Extract the (x, y) coordinate from the center of the cell holding the provided text.  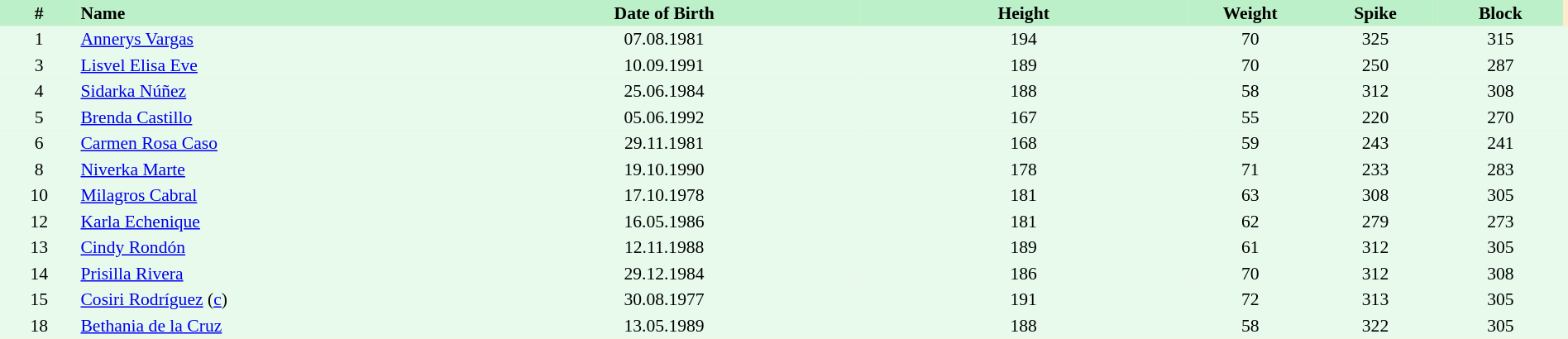
Sidarka Núñez (273, 91)
13.05.1989 (664, 326)
233 (1374, 169)
Brenda Castillo (273, 117)
Height (1024, 13)
Milagros Cabral (273, 195)
30.08.1977 (664, 299)
Niverka Marte (273, 169)
25.06.1984 (664, 91)
Cosiri Rodríguez (c) (273, 299)
194 (1024, 40)
16.05.1986 (664, 222)
Block (1500, 13)
283 (1500, 169)
10.09.1991 (664, 65)
Weight (1250, 13)
59 (1250, 144)
12.11.1988 (664, 248)
5 (39, 117)
191 (1024, 299)
313 (1374, 299)
1 (39, 40)
273 (1500, 222)
13 (39, 248)
186 (1024, 274)
15 (39, 299)
Name (273, 13)
Carmen Rosa Caso (273, 144)
05.06.1992 (664, 117)
Karla Echenique (273, 222)
62 (1250, 222)
12 (39, 222)
8 (39, 169)
Bethania de la Cruz (273, 326)
250 (1374, 65)
Cindy Rondón (273, 248)
322 (1374, 326)
19.10.1990 (664, 169)
17.10.1978 (664, 195)
29.12.1984 (664, 274)
220 (1374, 117)
14 (39, 274)
287 (1500, 65)
63 (1250, 195)
168 (1024, 144)
270 (1500, 117)
Prisilla Rivera (273, 274)
61 (1250, 248)
# (39, 13)
Annerys Vargas (273, 40)
07.08.1981 (664, 40)
243 (1374, 144)
10 (39, 195)
18 (39, 326)
279 (1374, 222)
Spike (1374, 13)
178 (1024, 169)
315 (1500, 40)
241 (1500, 144)
Date of Birth (664, 13)
3 (39, 65)
71 (1250, 169)
4 (39, 91)
325 (1374, 40)
55 (1250, 117)
29.11.1981 (664, 144)
Lisvel Elisa Eve (273, 65)
6 (39, 144)
72 (1250, 299)
167 (1024, 117)
